Return the [X, Y] coordinate for the center point of the cell that contains the specified text.  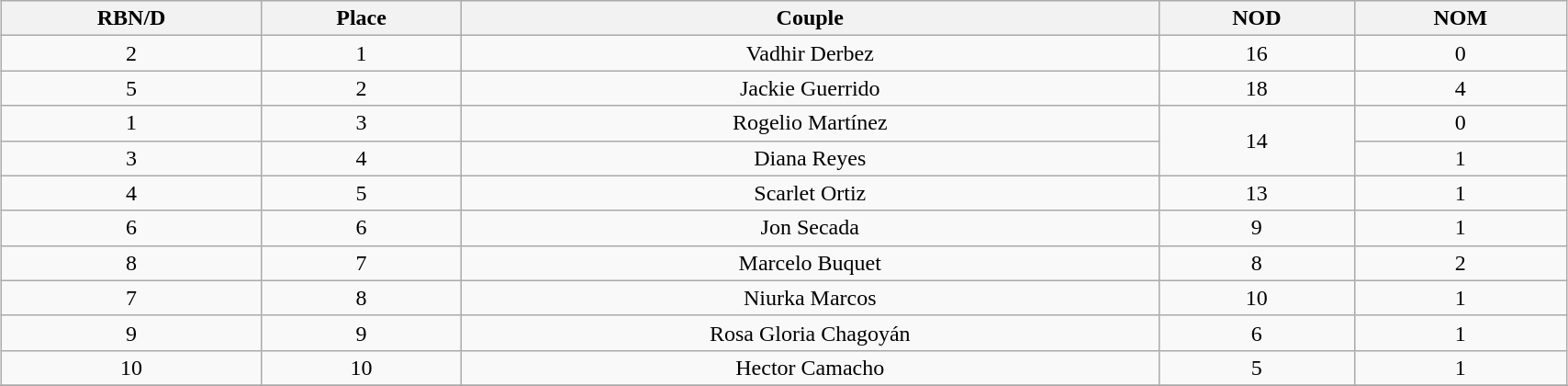
13 [1256, 193]
Scarlet Ortiz [810, 193]
Couple [810, 18]
Jon Secada [810, 228]
NOM [1460, 18]
Vadhir Derbez [810, 53]
Rogelio Martínez [810, 123]
Niurka Marcos [810, 298]
RBN/D [131, 18]
Rosa Gloria Chagoyán [810, 333]
Hector Camacho [810, 368]
Place [362, 18]
Marcelo Buquet [810, 263]
NOD [1256, 18]
Jackie Guerrido [810, 88]
Diana Reyes [810, 158]
18 [1256, 88]
14 [1256, 141]
16 [1256, 53]
